Locate the cell with the specified text and output its [X, Y] center coordinate. 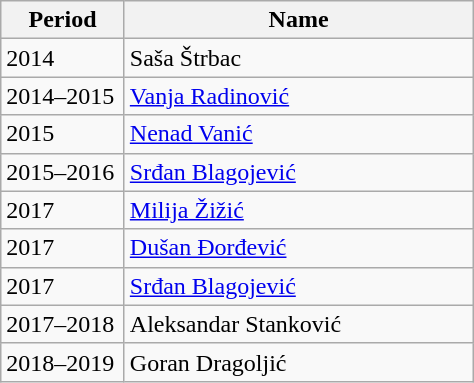
Milija Žižić [298, 210]
Vanja Radinović [298, 96]
2014 [63, 58]
Dušan Đorđević [298, 248]
2015–2016 [63, 172]
2015 [63, 134]
Aleksandar Stanković [298, 324]
Name [298, 20]
2018–2019 [63, 362]
Saša Štrbac [298, 58]
2017–2018 [63, 324]
2014–2015 [63, 96]
Goran Dragoljić [298, 362]
Nenad Vanić [298, 134]
Period [63, 20]
